Capture the cell that displays the provided text and extract its (X, Y) central coordinate. 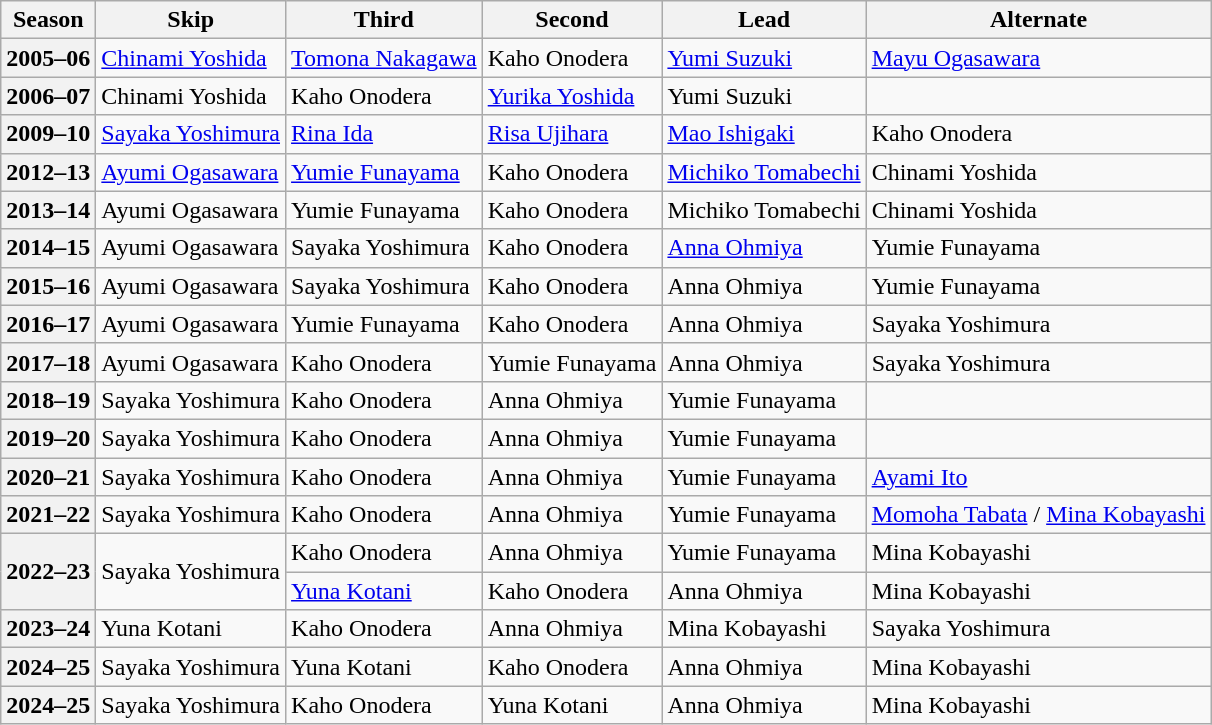
2015–16 (48, 286)
2021–22 (48, 515)
Risa Ujihara (572, 134)
Momoha Tabata / Mina Kobayashi (1038, 515)
2012–13 (48, 172)
Yurika Yoshida (572, 96)
2022–23 (48, 572)
Alternate (1038, 20)
2006–07 (48, 96)
2020–21 (48, 477)
Lead (764, 20)
2014–15 (48, 248)
Rina Ida (384, 134)
Tomona Nakagawa (384, 58)
2005–06 (48, 58)
2018–19 (48, 400)
Season (48, 20)
Skip (191, 20)
2019–20 (48, 438)
2017–18 (48, 362)
Mao Ishigaki (764, 134)
Ayami Ito (1038, 477)
2023–24 (48, 629)
2016–17 (48, 324)
2009–10 (48, 134)
Mayu Ogasawara (1038, 58)
2013–14 (48, 210)
Third (384, 20)
Second (572, 20)
